Provide the (X, Y) coordinate of the cell's center where the given text is located.  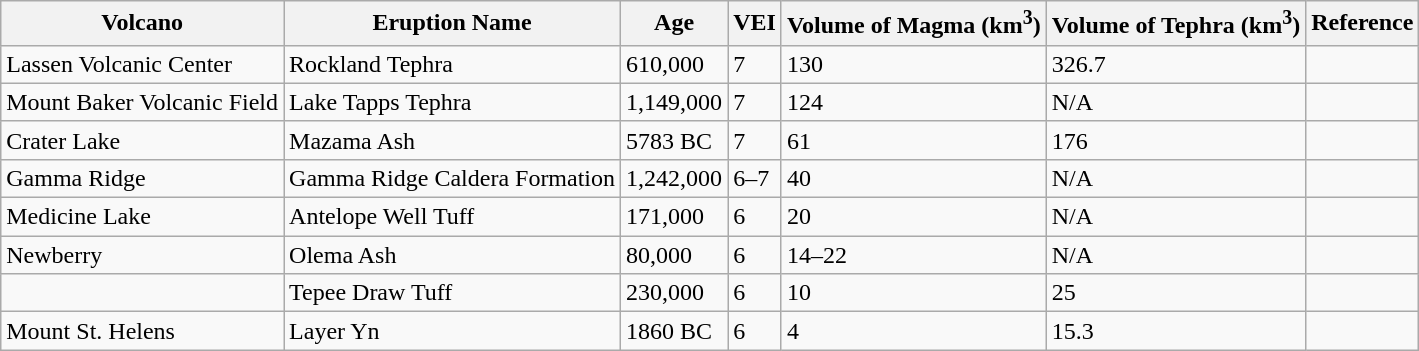
6–7 (755, 178)
Mount Baker Volcanic Field (142, 102)
Gamma Ridge (142, 178)
Olema Ash (452, 255)
Antelope Well Tuff (452, 217)
130 (914, 64)
Crater Lake (142, 140)
61 (914, 140)
20 (914, 217)
610,000 (674, 64)
Eruption Name (452, 24)
1,242,000 (674, 178)
230,000 (674, 293)
14–22 (914, 255)
Lassen Volcanic Center (142, 64)
80,000 (674, 255)
1,149,000 (674, 102)
15.3 (1176, 331)
Mazama Ash (452, 140)
Volume of Magma (km3) (914, 24)
25 (1176, 293)
Tepee Draw Tuff (452, 293)
1860 BC (674, 331)
Rockland Tephra (452, 64)
171,000 (674, 217)
Lake Tapps Tephra (452, 102)
326.7 (1176, 64)
VEI (755, 24)
40 (914, 178)
Reference (1362, 24)
Mount St. Helens (142, 331)
Volume of Tephra (km3) (1176, 24)
Layer Yn (452, 331)
Newberry (142, 255)
124 (914, 102)
4 (914, 331)
176 (1176, 140)
5783 BC (674, 140)
Volcano (142, 24)
Age (674, 24)
Gamma Ridge Caldera Formation (452, 178)
Medicine Lake (142, 217)
10 (914, 293)
